Detect which cell encompasses the target text, then output its (x, y) center coordinate. 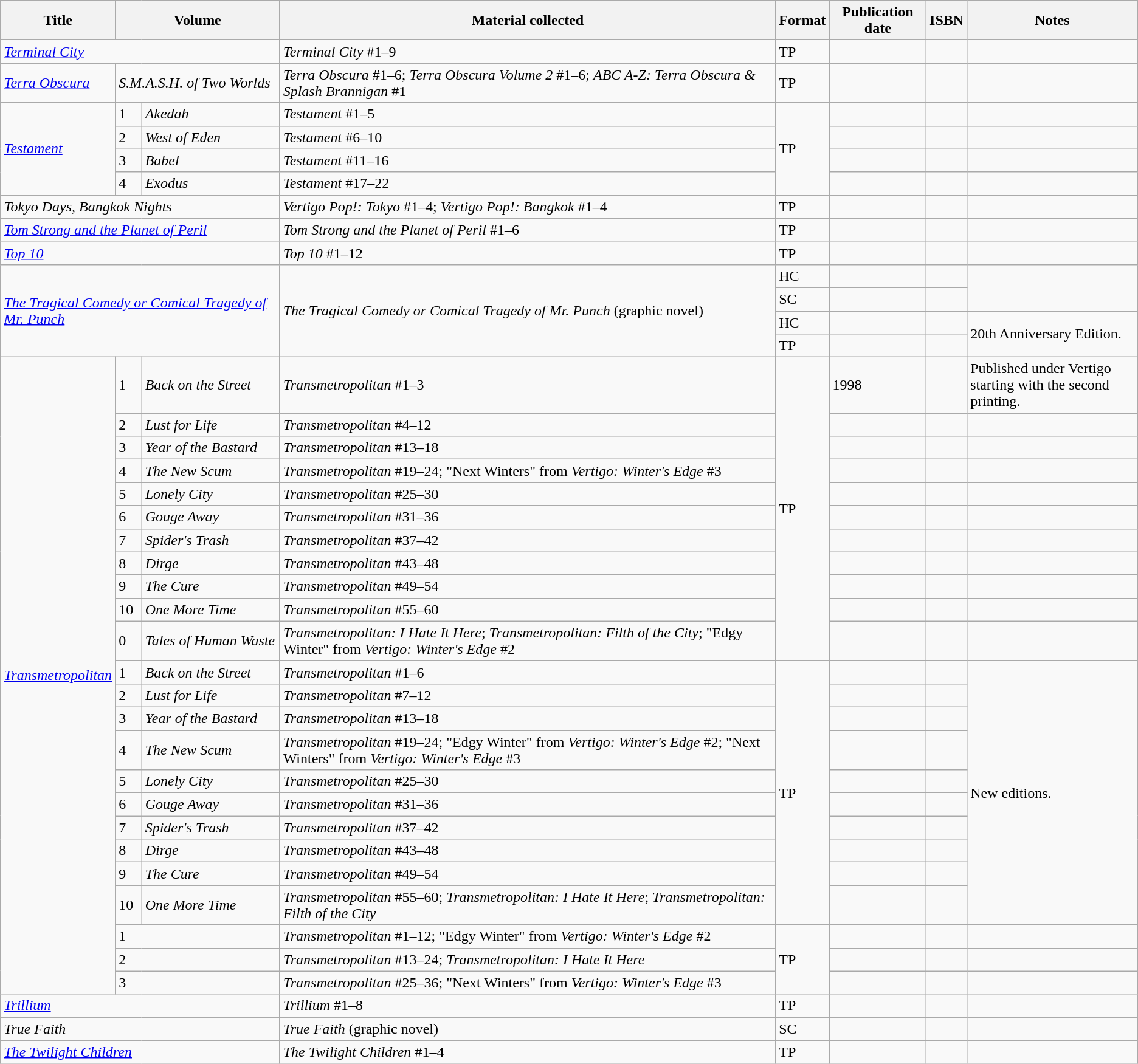
Transmetropolitan: I Hate It Here; Transmetropolitan: Filth of the City; "Edgy Winter" from Vertigo: Winter's Edge #2 (528, 640)
Tales of Human Waste (210, 640)
The Tragical Comedy or Comical Tragedy of Mr. Punch (graphic novel) (528, 311)
Testament #17–22 (528, 184)
Transmetropolitan #13–24; Transmetropolitan: I Hate It Here (528, 959)
Transmetropolitan #1–6 (528, 672)
Terra Obscura (58, 83)
0 (129, 640)
Transmetropolitan #7–12 (528, 695)
Tom Strong and the Planet of Peril (140, 230)
Terra Obscura #1–6; Terra Obscura Volume 2 #1–6; ABC A-Z: Terra Obscura & Splash Brannigan #1 (528, 83)
Transmetropolitan (58, 676)
Transmetropolitan #4–12 (528, 425)
The Twilight Children (140, 1052)
Format (802, 21)
Transmetropolitan #55–60; Transmetropolitan: I Hate It Here; Transmetropolitan: Filth of the City (528, 905)
1998 (878, 385)
Testament #11–16 (528, 160)
Testament (58, 149)
Publication date (878, 21)
True Faith (140, 1029)
Exodus (210, 184)
Testament #6–10 (528, 137)
Notes (1053, 21)
Published under Vertigo starting with the second printing. (1053, 385)
West of Eden (210, 137)
Transmetropolitan #1–3 (528, 385)
Volume (198, 21)
ISBN (947, 21)
Vertigo Pop!: Tokyo #1–4; Vertigo Pop!: Bangkok #1–4 (528, 207)
Transmetropolitan #55–60 (528, 609)
The Twilight Children #1–4 (528, 1052)
Akedah (210, 114)
Terminal City (140, 52)
Transmetropolitan #19–24; "Edgy Winter" from Vertigo: Winter's Edge #2; "Next Winters" from Vertigo: Winter's Edge #3 (528, 750)
Title (58, 21)
Material collected (528, 21)
Testament #1–5 (528, 114)
20th Anniversary Edition. (1053, 334)
The Tragical Comedy or Comical Tragedy of Mr. Punch (140, 311)
Tokyo Days, Bangkok Nights (140, 207)
Tom Strong and the Planet of Peril #1–6 (528, 230)
Babel (210, 160)
New editions. (1053, 792)
Trillium (140, 1006)
S.M.A.S.H. of Two Worlds (198, 83)
Transmetropolitan #1–12; "Edgy Winter" from Vertigo: Winter's Edge #2 (528, 936)
Transmetropolitan #25–36; "Next Winters" from Vertigo: Winter's Edge #3 (528, 983)
True Faith (graphic novel) (528, 1029)
Transmetropolitan #19–24; "Next Winters" from Vertigo: Winter's Edge #3 (528, 471)
Top 10 #1–12 (528, 253)
Trillium #1–8 (528, 1006)
Top 10 (140, 253)
Terminal City #1–9 (528, 52)
